Scan for the cell matching the given text and deliver its (x, y) coordinate at center. 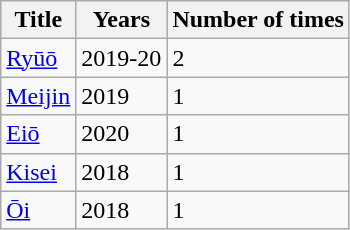
2019-20 (122, 58)
2020 (122, 134)
Kisei (38, 172)
Eiō (38, 134)
2019 (122, 96)
Title (38, 20)
Number of times (258, 20)
Ōi (38, 210)
2 (258, 58)
Meijin (38, 96)
Years (122, 20)
Ryūō (38, 58)
